Determine the [X, Y] coordinate at the center of the cell enclosing the given text.  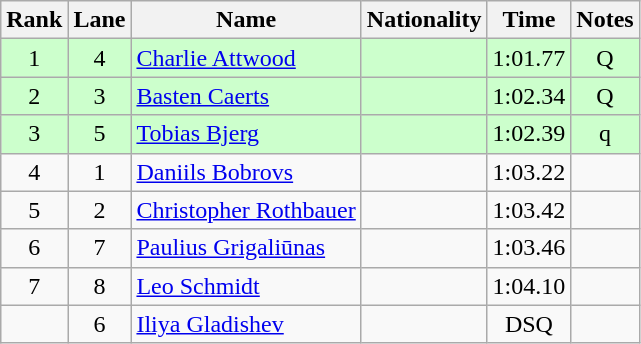
1:03.46 [529, 248]
Iliya Gladishev [246, 324]
Time [529, 20]
DSQ [529, 324]
Tobias Bjerg [246, 134]
1:03.22 [529, 172]
Leo Schmidt [246, 286]
1:02.34 [529, 96]
Nationality [424, 20]
Basten Caerts [246, 96]
Paulius Grigaliūnas [246, 248]
Charlie Attwood [246, 58]
8 [100, 286]
1:03.42 [529, 210]
Name [246, 20]
Rank [34, 20]
Notes [605, 20]
1:04.10 [529, 286]
Lane [100, 20]
Daniils Bobrovs [246, 172]
1:01.77 [529, 58]
1:02.39 [529, 134]
Christopher Rothbauer [246, 210]
q [605, 134]
